Capture the cell that displays the provided text and extract its (x, y) central coordinate. 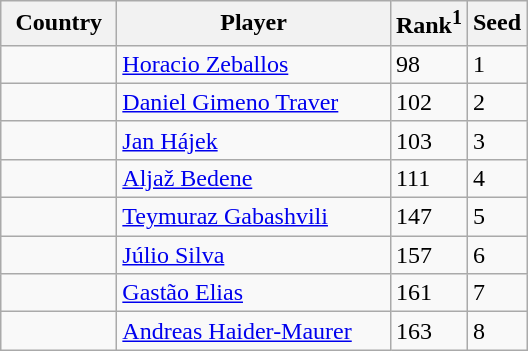
2 (496, 102)
111 (428, 178)
Jan Hájek (254, 140)
Seed (496, 24)
Country (59, 24)
1 (496, 64)
157 (428, 255)
Júlio Silva (254, 255)
5 (496, 217)
Aljaž Bedene (254, 178)
8 (496, 331)
6 (496, 255)
Rank1 (428, 24)
Horacio Zeballos (254, 64)
98 (428, 64)
Teymuraz Gabashvili (254, 217)
Andreas Haider-Maurer (254, 331)
7 (496, 293)
Gastão Elias (254, 293)
102 (428, 102)
Daniel Gimeno Traver (254, 102)
163 (428, 331)
3 (496, 140)
161 (428, 293)
4 (496, 178)
103 (428, 140)
147 (428, 217)
Player (254, 24)
